Output the [X, Y] coordinate of the center of the cell containing the given text.  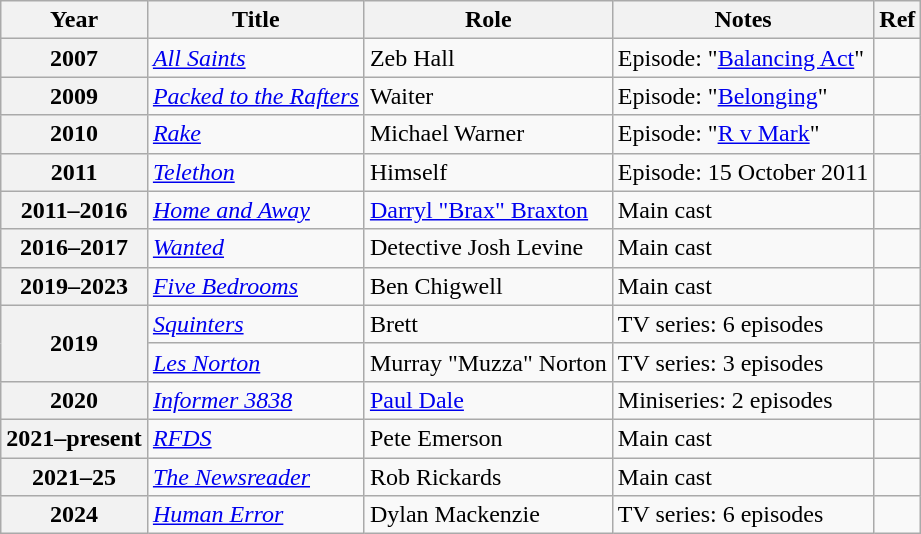
Human Error [256, 515]
Year [74, 20]
Episode: "R v Mark" [742, 134]
2024 [74, 515]
Darryl "Brax" Braxton [488, 210]
Ref [898, 20]
All Saints [256, 58]
Rob Rickards [488, 477]
2010 [74, 134]
2007 [74, 58]
Rake [256, 134]
Miniseries: 2 episodes [742, 400]
Episode: "Balancing Act" [742, 58]
Notes [742, 20]
Pete Emerson [488, 438]
Packed to the Rafters [256, 96]
Murray "Muzza" Norton [488, 362]
2020 [74, 400]
Wanted [256, 248]
2019 [74, 343]
2011 [74, 172]
Dylan Mackenzie [488, 515]
Episode: "Belonging" [742, 96]
Himself [488, 172]
Michael Warner [488, 134]
Ben Chigwell [488, 286]
TV series: 3 episodes [742, 362]
2021–25 [74, 477]
Episode: 15 October 2011 [742, 172]
Brett [488, 324]
Zeb Hall [488, 58]
2021–present [74, 438]
2011–2016 [74, 210]
RFDS [256, 438]
2009 [74, 96]
2016–2017 [74, 248]
Home and Away [256, 210]
Les Norton [256, 362]
Role [488, 20]
Telethon [256, 172]
The Newsreader [256, 477]
Waiter [488, 96]
Squinters [256, 324]
Five Bedrooms [256, 286]
Title [256, 20]
Informer 3838 [256, 400]
2019–2023 [74, 286]
Paul Dale [488, 400]
Detective Josh Levine [488, 248]
